For the text-containing cell, return its midpoint in (X, Y) coordinate format. 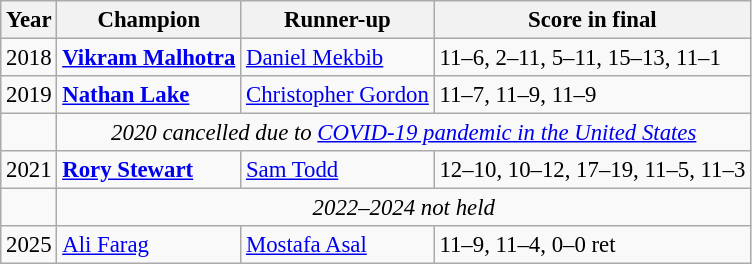
Nathan Lake (149, 95)
2018 (29, 58)
2019 (29, 95)
Rory Stewart (149, 170)
2025 (29, 245)
11–6, 2–11, 5–11, 15–13, 11–1 (592, 58)
Daniel Mekbib (338, 58)
11–7, 11–9, 11–9 (592, 95)
Mostafa Asal (338, 245)
2021 (29, 170)
Champion (149, 20)
Score in final (592, 20)
2020 cancelled due to COVID-19 pandemic in the United States (404, 133)
Ali Farag (149, 245)
Christopher Gordon (338, 95)
Runner-up (338, 20)
Year (29, 20)
Vikram Malhotra (149, 58)
12–10, 10–12, 17–19, 11–5, 11–3 (592, 170)
2022–2024 not held (404, 208)
Sam Todd (338, 170)
11–9, 11–4, 0–0 ret (592, 245)
